Determine the (X, Y) coordinate at the center of the cell enclosing the given text.  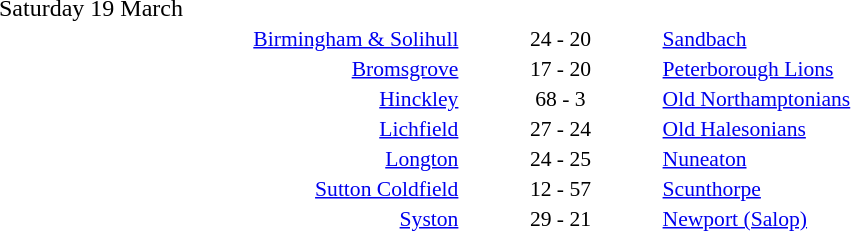
12 - 57 (560, 188)
17 - 20 (560, 68)
24 - 25 (560, 158)
24 - 20 (560, 38)
27 - 24 (560, 128)
68 - 3 (560, 98)
